Capture the cell that displays the provided text and extract its (x, y) central coordinate. 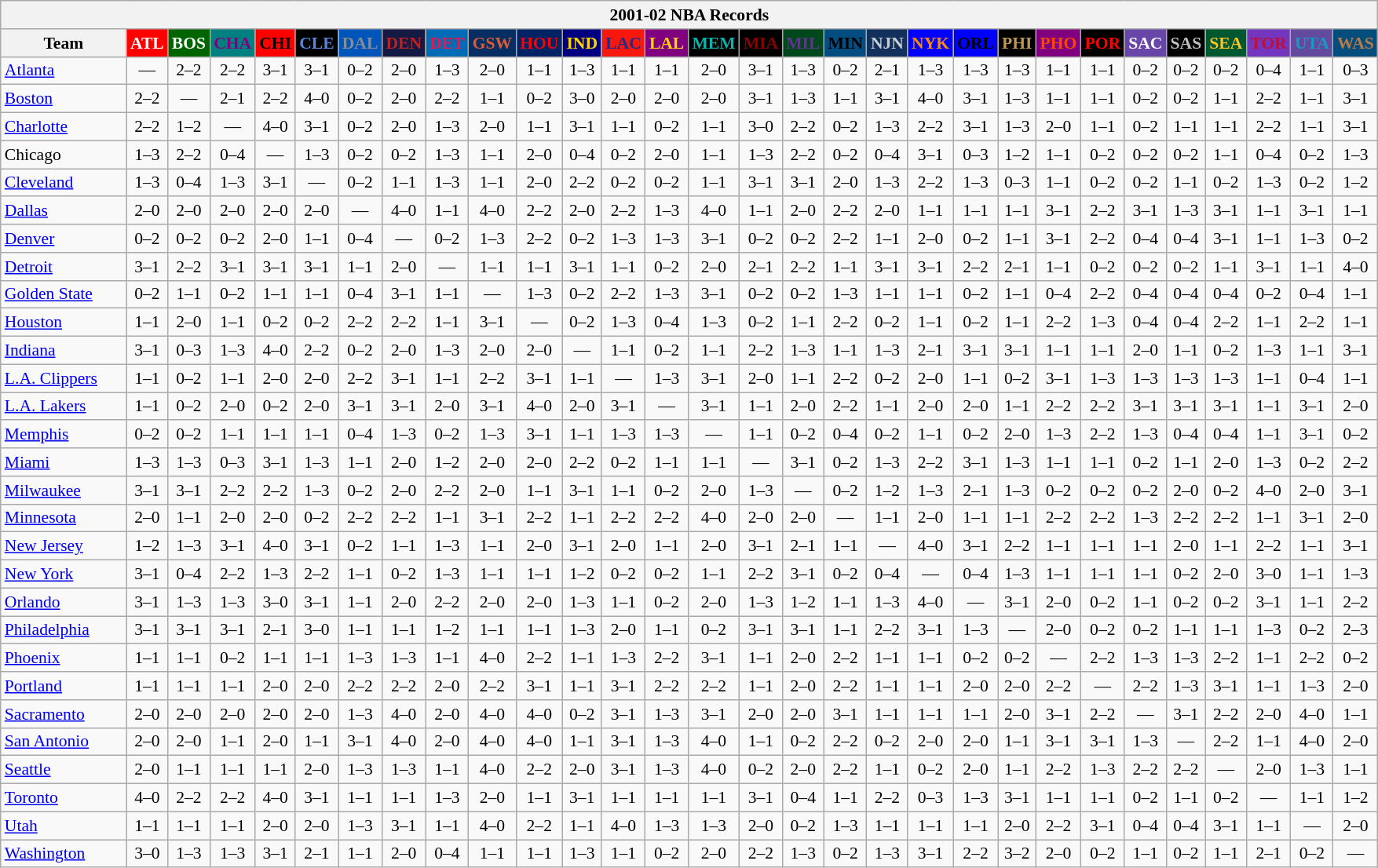
Miami (64, 462)
LAL (667, 43)
L.A. Clippers (64, 378)
Toronto (64, 798)
Memphis (64, 435)
UTA (1312, 43)
BOS (188, 43)
POR (1102, 43)
New York (64, 574)
Houston (64, 323)
New Jersey (64, 546)
Detroit (64, 267)
SAC (1145, 43)
Denver (64, 239)
Milwaukee (64, 491)
WAS (1355, 43)
San Antonio (64, 742)
IND (582, 43)
Chicago (64, 155)
CHI (275, 43)
2001-02 NBA Records (689, 15)
Cleveland (64, 183)
GSW (493, 43)
SEA (1226, 43)
DEN (404, 43)
HOU (539, 43)
TOR (1269, 43)
2–3 (1355, 630)
NJN (887, 43)
Boston (64, 99)
ORL (975, 43)
CLE (317, 43)
CHA (232, 43)
Team (64, 43)
PHO (1058, 43)
Phoenix (64, 658)
Seattle (64, 770)
DET (448, 43)
Philadelphia (64, 630)
Utah (64, 826)
L.A. Lakers (64, 407)
Golden State (64, 294)
LAC (623, 43)
Atlanta (64, 71)
Portland (64, 686)
NYK (930, 43)
SAS (1186, 43)
Dallas (64, 211)
DAL (360, 43)
MIA (761, 43)
Indiana (64, 351)
Washington (64, 854)
3–2 (1018, 854)
ATL (148, 43)
Charlotte (64, 127)
MIL (802, 43)
MIN (845, 43)
Minnesota (64, 518)
Orlando (64, 602)
PHI (1018, 43)
Sacramento (64, 714)
MEM (713, 43)
